Locate the cell with the specified text and output its [X, Y] center coordinate. 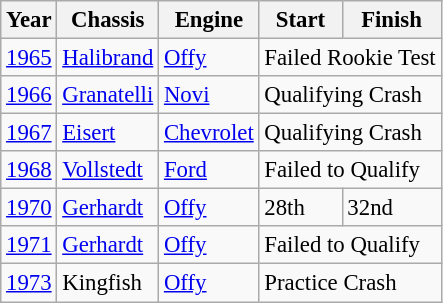
32nd [392, 208]
1967 [29, 133]
Vollstedt [108, 170]
Eisert [108, 133]
Ford [209, 170]
Granatelli [108, 95]
Chassis [108, 20]
Start [300, 20]
1970 [29, 208]
Chevrolet [209, 133]
Practice Crash [350, 283]
28th [300, 208]
1973 [29, 283]
Failed Rookie Test [350, 58]
Kingfish [108, 283]
1966 [29, 95]
1968 [29, 170]
Engine [209, 20]
Halibrand [108, 58]
Finish [392, 20]
1965 [29, 58]
Novi [209, 95]
1971 [29, 245]
Year [29, 20]
